From the cell containing the given text, extract its center point as [x, y] coordinate. 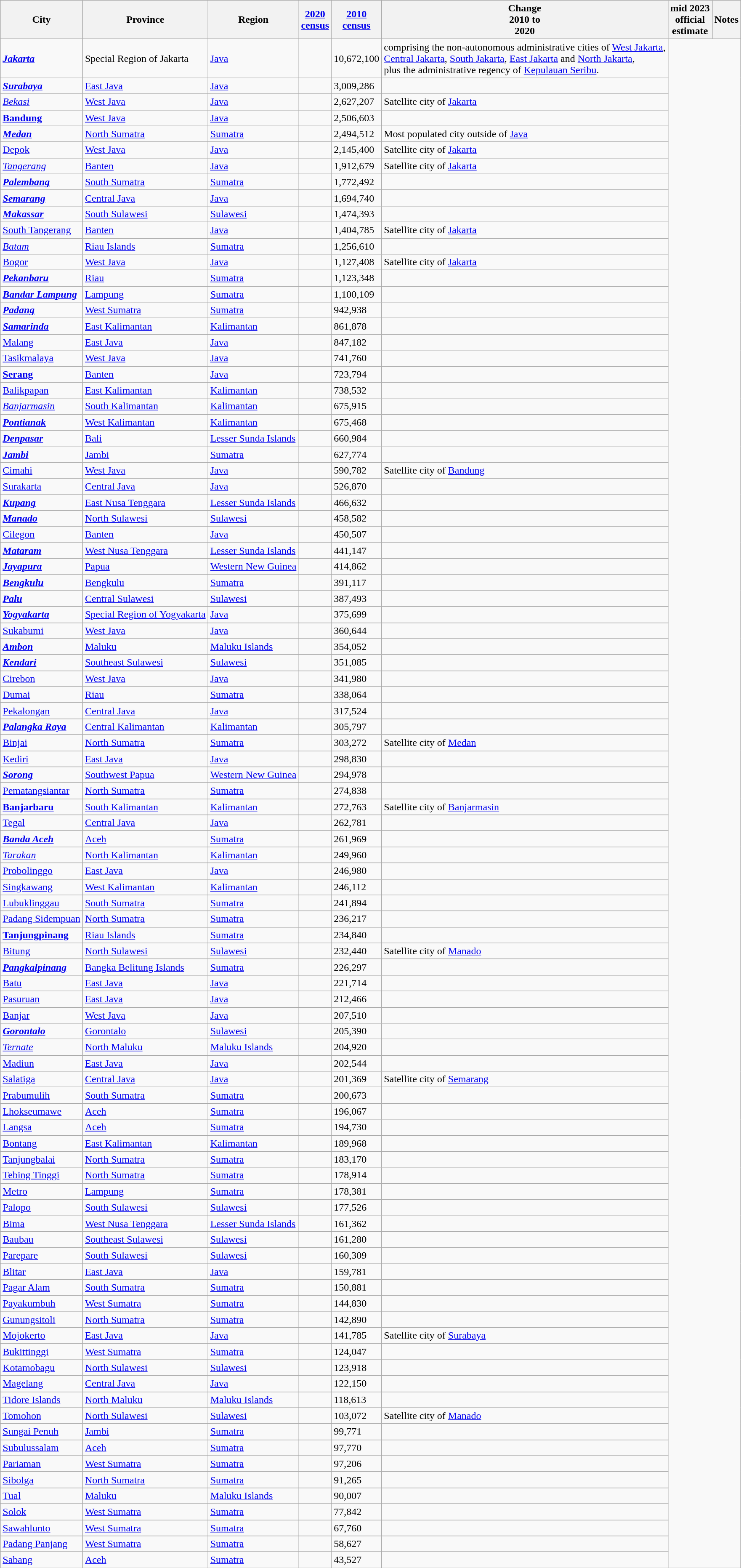
Tual [42, 1496]
Cilegon [42, 535]
675,915 [357, 406]
Banda Aceh [42, 839]
226,297 [357, 967]
77,842 [357, 1512]
Bukittinggi [42, 1352]
Banjarbaru [42, 807]
205,390 [357, 1031]
Tidore Islands [42, 1400]
Tomohon [42, 1416]
Satellite city of Bandung [525, 470]
Satellite city of Medan [525, 743]
Payakumbuh [42, 1304]
Ternate [42, 1047]
Padang Panjang [42, 1544]
City [42, 20]
Mataram [42, 551]
Bali [145, 438]
Palu [42, 599]
Tebing Tinggi [42, 1175]
Sungai Penuh [42, 1432]
Tanjungpinang [42, 935]
Tangerang [42, 166]
Balikpapan [42, 390]
204,920 [357, 1047]
2,627,207 [357, 102]
Salatiga [42, 1079]
246,112 [357, 887]
Pangkalpinang [42, 967]
1,127,408 [357, 262]
360,644 [357, 631]
Parepare [42, 1255]
10,672,100 [357, 59]
Tegal [42, 823]
2,506,603 [357, 118]
232,440 [357, 951]
South Tangerang [42, 230]
942,938 [357, 310]
East Nusa Tenggara [145, 502]
1,256,610 [357, 246]
375,699 [357, 615]
590,782 [357, 470]
Kediri [42, 759]
738,532 [357, 390]
660,984 [357, 438]
1,772,492 [357, 182]
Malang [42, 342]
221,714 [357, 983]
Southwest Papua [145, 775]
Lhokseumawe [42, 1111]
Tanjungbalai [42, 1159]
Surabaya [42, 86]
2,145,400 [357, 150]
Pasuruan [42, 999]
2010census [357, 20]
Singkawang [42, 887]
Satellite city of Banjarmasin [525, 807]
303,272 [357, 743]
Batam [42, 246]
Magelang [42, 1384]
847,182 [357, 342]
Baubau [42, 1239]
118,613 [357, 1400]
723,794 [357, 374]
272,763 [357, 807]
Province [145, 20]
Palangka Raya [42, 727]
Prabumulih [42, 1095]
Yogyakarta [42, 615]
Banjar [42, 1015]
3,009,286 [357, 86]
Bangka Belitung Islands [145, 967]
Pekalongan [42, 711]
1,694,740 [357, 198]
Bogor [42, 262]
450,507 [357, 535]
Papua [145, 567]
160,309 [357, 1255]
Subulussalam [42, 1448]
Samarinda [42, 326]
Tarakan [42, 855]
2020census [315, 20]
1,912,679 [357, 166]
mid 2023 officialestimate [690, 20]
Ambon [42, 647]
338,064 [357, 695]
Banjarmasin [42, 406]
627,774 [357, 454]
Central Sulawesi [145, 599]
262,781 [357, 823]
Most populated city outside of Java [525, 134]
122,150 [357, 1384]
123,918 [357, 1368]
Gunungsitoli [42, 1320]
Sabang [42, 1560]
Cirebon [42, 679]
Serang [42, 374]
Kupang [42, 502]
189,968 [357, 1143]
Makassar [42, 214]
317,524 [357, 711]
351,085 [357, 663]
Denpasar [42, 438]
Bekasi [42, 102]
Manado [42, 519]
North Kalimantan [145, 855]
Depok [42, 150]
Kotamobagu [42, 1368]
Solok [42, 1512]
97,770 [357, 1448]
458,582 [357, 519]
Probolinggo [42, 871]
Binjai [42, 743]
150,881 [357, 1288]
99,771 [357, 1432]
Satellite city of Semarang [525, 1079]
Blitar [42, 1272]
Special Region of Yogyakarta [145, 615]
Pagar Alam [42, 1288]
526,870 [357, 486]
Batu [42, 983]
Dumai [42, 695]
Satellite city of Surabaya [525, 1336]
Sukabumi [42, 631]
675,468 [357, 422]
141,785 [357, 1336]
1,100,109 [357, 294]
91,265 [357, 1480]
103,072 [357, 1416]
Kendari [42, 663]
43,527 [357, 1560]
196,067 [357, 1111]
90,007 [357, 1496]
212,466 [357, 999]
2,494,512 [357, 134]
Pariaman [42, 1464]
Jakarta [42, 59]
124,047 [357, 1352]
741,760 [357, 358]
341,980 [357, 679]
Bontang [42, 1143]
67,760 [357, 1528]
Bandar Lampung [42, 294]
274,838 [357, 791]
Lubuklinggau [42, 903]
1,123,348 [357, 278]
387,493 [357, 599]
305,797 [357, 727]
298,830 [357, 759]
Jayapura [42, 567]
466,632 [357, 502]
202,544 [357, 1063]
Langsa [42, 1127]
354,052 [357, 647]
Special Region of Jakarta [145, 59]
161,362 [357, 1223]
Sawahlunto [42, 1528]
Palopo [42, 1207]
Semarang [42, 198]
1,474,393 [357, 214]
58,627 [357, 1544]
Medan [42, 134]
234,840 [357, 935]
161,280 [357, 1239]
201,369 [357, 1079]
414,862 [357, 567]
97,206 [357, 1464]
Cimahi [42, 470]
Padang [42, 310]
Pontianak [42, 422]
241,894 [357, 903]
236,217 [357, 919]
Sibolga [42, 1480]
144,830 [357, 1304]
Bima [42, 1223]
Bitung [42, 951]
159,781 [357, 1272]
294,978 [357, 775]
Surakarta [42, 486]
Metro [42, 1191]
249,960 [357, 855]
183,170 [357, 1159]
Sorong [42, 775]
Pekanbaru [42, 278]
Central Kalimantan [145, 727]
142,890 [357, 1320]
200,673 [357, 1095]
261,969 [357, 839]
441,147 [357, 551]
177,526 [357, 1207]
Palembang [42, 182]
178,381 [357, 1191]
391,117 [357, 583]
861,878 [357, 326]
Notes [726, 20]
Region [253, 20]
194,730 [357, 1127]
Padang Sidempuan [42, 919]
1,404,785 [357, 230]
178,914 [357, 1175]
Pematangsiantar [42, 791]
Mojokerto [42, 1336]
Bandung [42, 118]
Madiun [42, 1063]
Change 2010 to2020 [525, 20]
246,980 [357, 871]
207,510 [357, 1015]
Tasikmalaya [42, 358]
